Detect which cell encompasses the target text, then output its [X, Y] center coordinate. 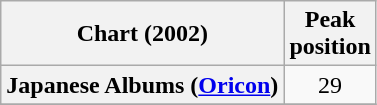
Chart (2002) [142, 34]
Japanese Albums (Oricon) [142, 85]
Peakposition [330, 34]
29 [330, 85]
